Provide the [x, y] coordinate of the cell's center where the given text is located.  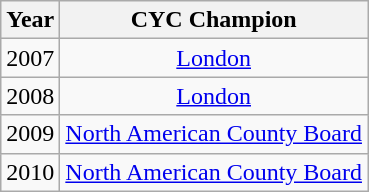
2010 [30, 172]
Year [30, 20]
2009 [30, 134]
CYC Champion [214, 20]
2007 [30, 58]
2008 [30, 96]
